Search for the cell housing the specified text and yield its (x, y) center coordinate. 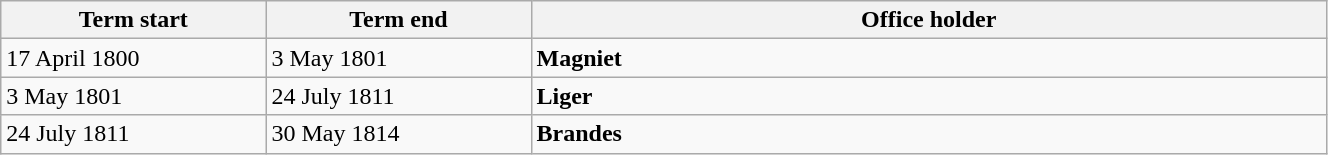
Magniet (928, 58)
Liger (928, 96)
Office holder (928, 20)
Brandes (928, 134)
30 May 1814 (398, 134)
17 April 1800 (134, 58)
Term end (398, 20)
Term start (134, 20)
